Return the (X, Y) coordinate for the center point of the cell that contains the specified text.  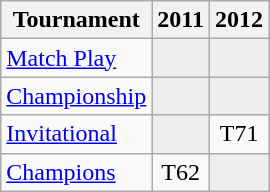
Match Play (76, 58)
Champions (76, 172)
2012 (240, 20)
T62 (181, 172)
T71 (240, 134)
Tournament (76, 20)
2011 (181, 20)
Invitational (76, 134)
Championship (76, 96)
